Capture the cell that displays the provided text and extract its (x, y) central coordinate. 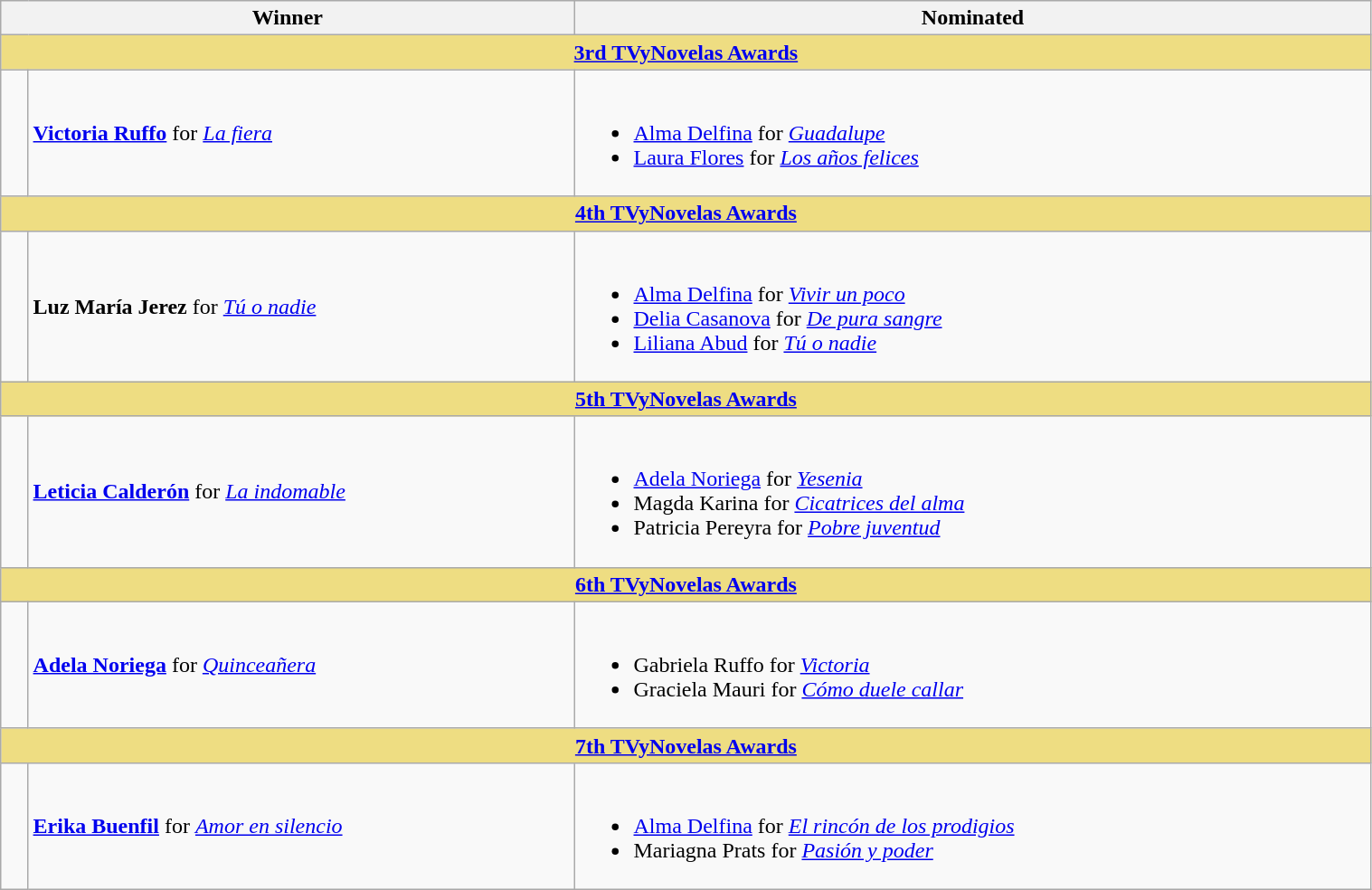
Gabriela Ruffo for VictoriaGraciela Mauri for Cómo duele callar (973, 665)
5th TVyNovelas Awards (686, 399)
Adela Noriega for YeseniaMagda Karina for Cicatrices del almaPatricia Pereyra for Pobre juventud (973, 492)
Erika Buenfil for Amor en silencio (301, 826)
Adela Noriega for Quinceañera (301, 665)
7th TVyNovelas Awards (686, 745)
Nominated (973, 18)
6th TVyNovelas Awards (686, 584)
Luz María Jerez for Tú o nadie (301, 306)
3rd TVyNovelas Awards (686, 52)
4th TVyNovelas Awards (686, 213)
Alma Delfina for El rincón de los prodigiosMariagna Prats for Pasión y poder (973, 826)
Victoria Ruffo for La fiera (301, 133)
Winner (288, 18)
Alma Delfina for GuadalupeLaura Flores for Los años felices (973, 133)
Leticia Calderón for La indomable (301, 492)
Alma Delfina for Vivir un pocoDelia Casanova for De pura sangreLiliana Abud for Tú o nadie (973, 306)
